Find where the given text appears and provide that cell's center as [X, Y] coordinate. 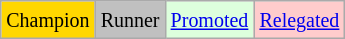
Promoted [210, 20]
Champion [48, 20]
Relegated [300, 20]
Runner [130, 20]
